Capture the cell that displays the provided text and extract its (x, y) central coordinate. 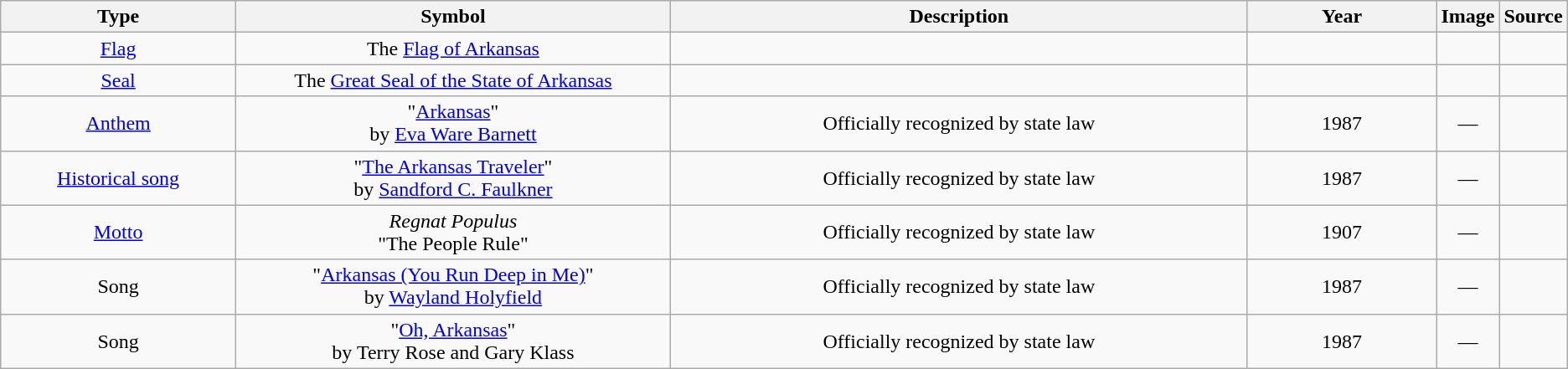
Source (1533, 17)
Year (1342, 17)
Flag (119, 49)
"Arkansas (You Run Deep in Me)"by Wayland Holyfield (452, 286)
The Flag of Arkansas (452, 49)
Motto (119, 233)
"Oh, Arkansas"by Terry Rose and Gary Klass (452, 341)
Seal (119, 80)
"Arkansas"by Eva Ware Barnett (452, 124)
Anthem (119, 124)
Regnat Populus"The People Rule" (452, 233)
Description (958, 17)
Type (119, 17)
Historical song (119, 177)
"The Arkansas Traveler"by Sandford C. Faulkner (452, 177)
The Great Seal of the State of Arkansas (452, 80)
Image (1467, 17)
1907 (1342, 233)
Symbol (452, 17)
